From the cell containing the given text, extract its center point as [x, y] coordinate. 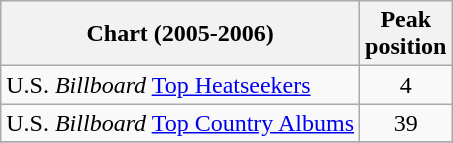
Peakposition [406, 34]
Chart (2005-2006) [180, 34]
4 [406, 85]
39 [406, 123]
U.S. Billboard Top Heatseekers [180, 85]
U.S. Billboard Top Country Albums [180, 123]
